Search for the cell housing the specified text and yield its [X, Y] center coordinate. 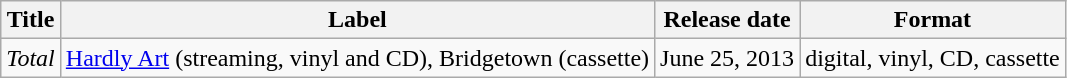
digital, vinyl, CD, cassette [933, 58]
Total [31, 58]
June 25, 2013 [728, 58]
Hardly Art (streaming, vinyl and CD), Bridgetown (cassette) [357, 58]
Release date [728, 20]
Title [31, 20]
Format [933, 20]
Label [357, 20]
